Extract the [X, Y] coordinate from the center of the cell holding the provided text.  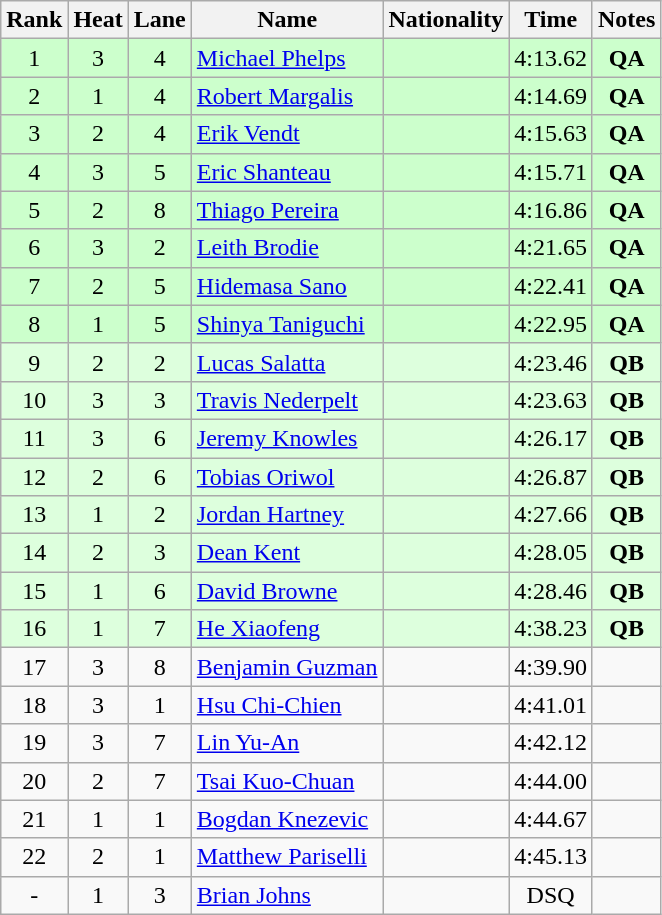
4:44.67 [551, 819]
Lane [160, 20]
4:28.05 [551, 553]
Tsai Kuo-Chuan [287, 781]
Benjamin Guzman [287, 667]
20 [34, 781]
David Browne [287, 591]
10 [34, 400]
4:16.86 [551, 210]
Tobias Oriwol [287, 477]
4:27.66 [551, 515]
Brian Johns [287, 895]
Shinya Taniguchi [287, 324]
14 [34, 553]
Time [551, 20]
4:41.01 [551, 705]
4:22.41 [551, 286]
DSQ [551, 895]
4:14.69 [551, 96]
9 [34, 362]
4:21.65 [551, 248]
4:26.87 [551, 477]
15 [34, 591]
He Xiaofeng [287, 629]
4:15.63 [551, 134]
Lin Yu-An [287, 743]
Bogdan Knezevic [287, 819]
Hsu Chi-Chien [287, 705]
21 [34, 819]
4:42.12 [551, 743]
Heat [98, 20]
Name [287, 20]
Notes [626, 20]
4:26.17 [551, 438]
Travis Nederpelt [287, 400]
18 [34, 705]
4:23.63 [551, 400]
4:28.46 [551, 591]
Eric Shanteau [287, 172]
Hidemasa Sano [287, 286]
Erik Vendt [287, 134]
Michael Phelps [287, 58]
Rank [34, 20]
4:38.23 [551, 629]
Jordan Hartney [287, 515]
Matthew Pariselli [287, 857]
Jeremy Knowles [287, 438]
4:45.13 [551, 857]
4:23.46 [551, 362]
- [34, 895]
4:13.62 [551, 58]
17 [34, 667]
Dean Kent [287, 553]
Leith Brodie [287, 248]
Lucas Salatta [287, 362]
11 [34, 438]
4:22.95 [551, 324]
Nationality [446, 20]
4:15.71 [551, 172]
16 [34, 629]
4:44.00 [551, 781]
19 [34, 743]
4:39.90 [551, 667]
Thiago Pereira [287, 210]
13 [34, 515]
22 [34, 857]
12 [34, 477]
Robert Margalis [287, 96]
